Return the [X, Y] coordinate for the center point of the cell that contains the specified text.  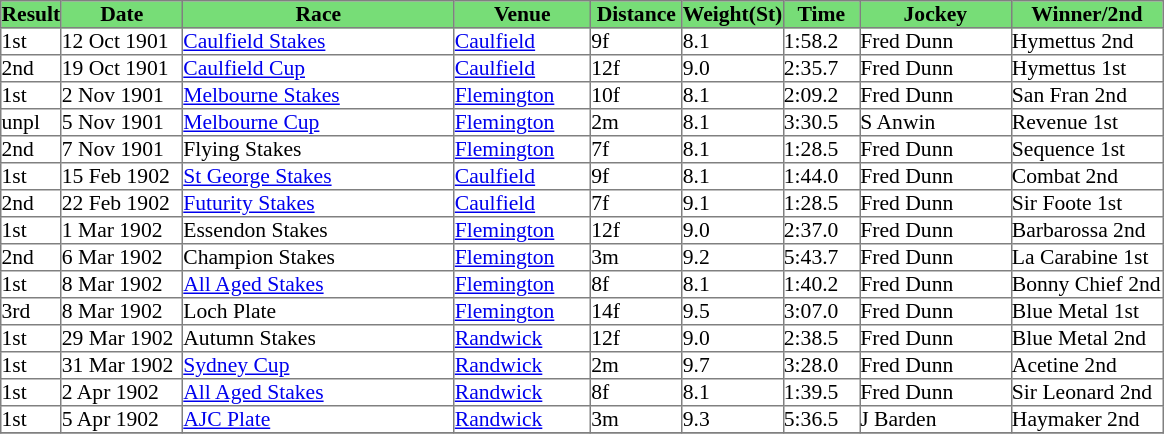
Haymaker 2nd [1087, 420]
Caulfield Cup [319, 68]
15 Feb 1902 [122, 176]
Melbourne Stakes [319, 96]
1:44.0 [821, 176]
9.3 [732, 420]
14f [637, 312]
Barbarossa 2nd [1087, 230]
19 Oct 1901 [122, 68]
Result [31, 14]
5 Apr 1902 [122, 420]
Date [122, 14]
1 Mar 1902 [122, 230]
3:07.0 [821, 312]
5 Nov 1901 [122, 122]
unpl [31, 122]
Caulfield Stakes [319, 42]
2 Nov 1901 [122, 96]
2 Apr 1902 [122, 392]
S Anwin [936, 122]
Hymettus 1st [1087, 68]
Venue [522, 14]
Essendon Stakes [319, 230]
10f [637, 96]
7 Nov 1901 [122, 150]
Race [319, 14]
Hymettus 2nd [1087, 42]
Weight(St) [732, 14]
Sir Leonard 2nd [1087, 392]
Bonny Chief 2nd [1087, 284]
9.5 [732, 312]
Acetine 2nd [1087, 366]
9.7 [732, 366]
9.1 [732, 204]
St George Stakes [319, 176]
5:36.5 [821, 420]
2:09.2 [821, 96]
Sequence 1st [1087, 150]
22 Feb 1902 [122, 204]
3:30.5 [821, 122]
3rd [31, 312]
6 Mar 1902 [122, 258]
Loch Plate [319, 312]
12 Oct 1901 [122, 42]
2:35.7 [821, 68]
J Barden [936, 420]
AJC Plate [319, 420]
Winner/2nd [1087, 14]
1:40.2 [821, 284]
31 Mar 1902 [122, 366]
Blue Metal 2nd [1087, 338]
Blue Metal 1st [1087, 312]
Futurity Stakes [319, 204]
1:39.5 [821, 392]
Sydney Cup [319, 366]
Jockey [936, 14]
2:37.0 [821, 230]
9.2 [732, 258]
1:58.2 [821, 42]
Time [821, 14]
2:38.5 [821, 338]
Sir Foote 1st [1087, 204]
29 Mar 1902 [122, 338]
Distance [637, 14]
Combat 2nd [1087, 176]
Champion Stakes [319, 258]
Flying Stakes [319, 150]
Autumn Stakes [319, 338]
Melbourne Cup [319, 122]
Revenue 1st [1087, 122]
3:28.0 [821, 366]
San Fran 2nd [1087, 96]
5:43.7 [821, 258]
La Carabine 1st [1087, 258]
